From the cell containing the given text, extract its center point as [X, Y] coordinate. 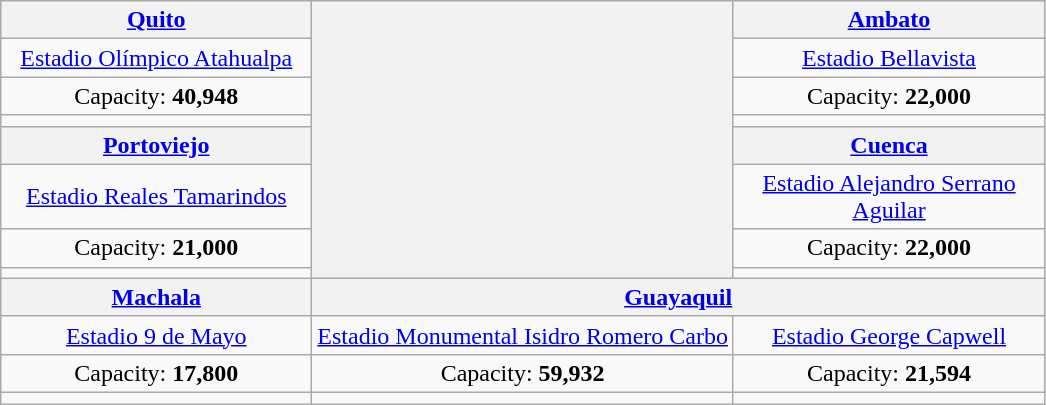
Capacity: 40,948 [156, 96]
Capacity: 21,000 [156, 248]
Estadio George Capwell [888, 335]
Estadio Monumental Isidro Romero Carbo [523, 335]
Capacity: 17,800 [156, 373]
Ambato [888, 20]
Estadio Bellavista [888, 58]
Capacity: 21,594 [888, 373]
Estadio Alejandro Serrano Aguilar [888, 196]
Quito [156, 20]
Cuenca [888, 145]
Portoviejo [156, 145]
Capacity: 59,932 [523, 373]
Estadio Olímpico Atahualpa [156, 58]
Machala [156, 297]
Estadio Reales Tamarindos [156, 196]
Estadio 9 de Mayo [156, 335]
Guayaquil [678, 297]
